Identify which cell holds the provided text, then report its (X, Y) central coordinate. 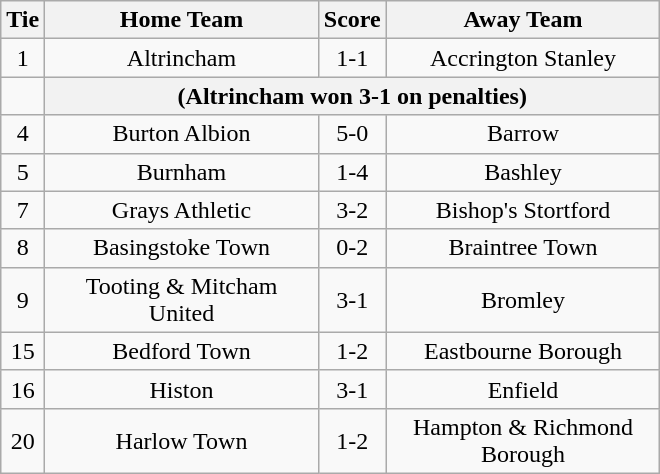
7 (23, 210)
Braintree Town (523, 248)
1-1 (352, 58)
Barrow (523, 134)
15 (23, 351)
3-2 (352, 210)
1-4 (352, 172)
5-0 (352, 134)
Away Team (523, 20)
Bashley (523, 172)
9 (23, 300)
Hampton & Richmond Borough (523, 440)
Basingstoke Town (182, 248)
Home Team (182, 20)
Grays Athletic (182, 210)
Bromley (523, 300)
Score (352, 20)
(Altrincham won 3-1 on penalties) (352, 96)
Histon (182, 389)
Tie (23, 20)
Harlow Town (182, 440)
Accrington Stanley (523, 58)
0-2 (352, 248)
Burton Albion (182, 134)
Eastbourne Borough (523, 351)
4 (23, 134)
Bedford Town (182, 351)
Tooting & Mitcham United (182, 300)
Altrincham (182, 58)
Enfield (523, 389)
Bishop's Stortford (523, 210)
16 (23, 389)
20 (23, 440)
1 (23, 58)
5 (23, 172)
Burnham (182, 172)
8 (23, 248)
